Locate the cell with the specified text and output its (X, Y) center coordinate. 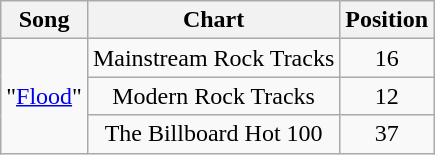
Mainstream Rock Tracks (213, 58)
Chart (213, 20)
The Billboard Hot 100 (213, 134)
16 (387, 58)
Position (387, 20)
37 (387, 134)
"Flood" (44, 96)
12 (387, 96)
Modern Rock Tracks (213, 96)
Song (44, 20)
